From the cell containing the given text, extract its center point as (X, Y) coordinate. 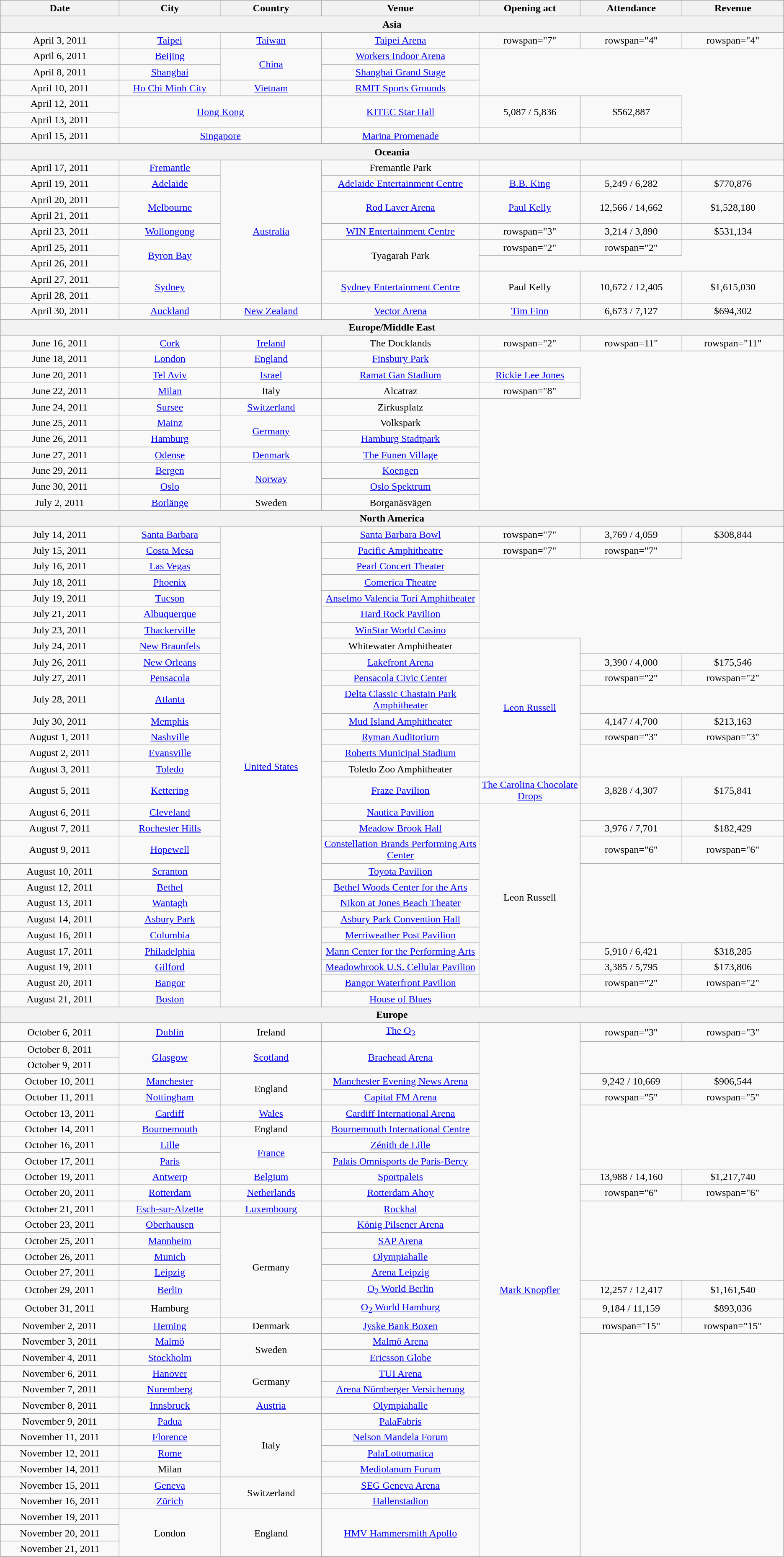
Dublin (170, 1032)
Anselmo Valencia Tori Amphitheater (400, 598)
$1,217,740 (733, 1177)
12,566 / 14,662 (632, 208)
July 27, 2011 (60, 678)
$213,163 (733, 721)
June 30, 2011 (60, 487)
Fraze Pavilion (400, 791)
Antwerp (170, 1177)
October 16, 2011 (60, 1145)
Hopewell (170, 850)
August 19, 2011 (60, 967)
Asbury Park (170, 919)
O2 World Hamburg (400, 1308)
Sursee (170, 407)
November 21, 2011 (60, 1549)
Attendance (632, 8)
Manchester (170, 1081)
Zénith de Lille (400, 1145)
April 26, 2011 (60, 263)
Ramat Gan Stadium (400, 375)
France (271, 1153)
Australia (271, 231)
Bangor Waterfront Pavilion (400, 983)
November 6, 2011 (60, 1374)
Costa Mesa (170, 550)
Malmö (170, 1342)
Netherlands (271, 1193)
October 26, 2011 (60, 1257)
12,257 / 12,417 (632, 1290)
Beijing (170, 56)
August 12, 2011 (60, 887)
Cleveland (170, 812)
Oslo Spektrum (400, 487)
Santa Barbara (170, 534)
Las Vegas (170, 566)
April 6, 2011 (60, 56)
November 12, 2011 (60, 1453)
Jyske Bank Boxen (400, 1326)
Columbia (170, 935)
Delta Classic Chastain Park Amphitheater (400, 700)
Esch-sur-Alzette (170, 1209)
Scotland (271, 1057)
April 20, 2011 (60, 200)
Bournemouth (170, 1129)
The Carolina Chocolate Drops (530, 791)
Lakefront Arena (400, 662)
Asia (392, 24)
Oceania (392, 152)
9,242 / 10,669 (632, 1081)
Meadowbrook U.S. Cellular Pavilion (400, 967)
Rochester Hills (170, 828)
Nottingham (170, 1097)
Bangor (170, 983)
Pensacola (170, 678)
June 20, 2011 (60, 375)
Thackerville (170, 630)
July 16, 2011 (60, 566)
Constellation Brands Performing Arts Center (400, 850)
October 21, 2011 (60, 1209)
RMIT Sports Grounds (400, 88)
Nikon at Jones Beach Theater (400, 903)
July 18, 2011 (60, 582)
Santa Barbara Bowl (400, 534)
October 23, 2011 (60, 1225)
Phoenix (170, 582)
August 5, 2011 (60, 791)
April 15, 2011 (60, 136)
SEG Geneva Arena (400, 1485)
November 8, 2011 (60, 1405)
Vietnam (271, 88)
Auckland (170, 311)
Mann Center for the Performing Arts (400, 951)
Hanover (170, 1374)
Kettering (170, 791)
Bergen (170, 471)
July 24, 2011 (60, 646)
Venue (400, 8)
Taipei Arena (400, 40)
Cardiff (170, 1113)
6,673 / 7,127 (632, 311)
United States (271, 767)
Arena Leipzig (400, 1273)
3,390 / 4,000 (632, 662)
North America (392, 519)
July 21, 2011 (60, 614)
Innsbruck (170, 1405)
Cardiff International Arena (400, 1113)
Cork (170, 343)
B.B. King (530, 183)
Rome (170, 1453)
Mannheim (170, 1241)
Belgium (271, 1177)
Wales (271, 1113)
October 19, 2011 (60, 1177)
Scranton (170, 871)
Finsbury Park (400, 359)
5,910 / 6,421 (632, 951)
October 27, 2011 (60, 1273)
Wantagh (170, 903)
Manchester Evening News Arena (400, 1081)
Atlanta (170, 700)
June 29, 2011 (60, 471)
June 18, 2011 (60, 359)
Opening act (530, 8)
$173,806 (733, 967)
Mud Island Amphitheater (400, 721)
July 28, 2011 (60, 700)
Oslo (170, 487)
Revenue (733, 8)
HMV Hammersmith Apollo (400, 1533)
April 13, 2011 (60, 120)
Boston (170, 999)
Gilford (170, 967)
October 17, 2011 (60, 1161)
Volkspark (400, 423)
3,976 / 7,701 (632, 828)
Florence (170, 1437)
June 22, 2011 (60, 391)
Mediolanum Forum (400, 1469)
April 28, 2011 (60, 295)
13,988 / 14,160 (632, 1177)
August 17, 2011 (60, 951)
Bethel (170, 887)
3,769 / 4,059 (632, 534)
Europe/Middle East (392, 327)
New Braunfels (170, 646)
November 4, 2011 (60, 1358)
Zürich (170, 1501)
October 20, 2011 (60, 1193)
rowspan=11" (632, 343)
July 26, 2011 (60, 662)
October 29, 2011 (60, 1290)
Sydney Entertainment Centre (400, 287)
New Zealand (271, 311)
Odense (170, 454)
October 8, 2011 (60, 1049)
April 12, 2011 (60, 104)
$318,285 (733, 951)
November 20, 2011 (60, 1533)
October 9, 2011 (60, 1065)
July 2, 2011 (60, 503)
$308,844 (733, 534)
August 1, 2011 (60, 737)
June 25, 2011 (60, 423)
Norway (271, 479)
June 27, 2011 (60, 454)
The Docklands (400, 343)
Glasgow (170, 1057)
July 14, 2011 (60, 534)
Ho Chi Minh City (170, 88)
WinStar World Casino (400, 630)
Bethel Woods Center for the Arts (400, 887)
Mark Knopfler (530, 1290)
Ryman Auditorium (400, 737)
Munich (170, 1257)
November 11, 2011 (60, 1437)
rowspan="8" (530, 391)
Austria (271, 1405)
Rotterdam (170, 1193)
Koengen (400, 471)
November 2, 2011 (60, 1326)
Tim Finn (530, 311)
October 6, 2011 (60, 1032)
Roberts Municipal Stadium (400, 753)
November 9, 2011 (60, 1421)
Philadelphia (170, 951)
City (170, 8)
April 27, 2011 (60, 279)
August 20, 2011 (60, 983)
China (271, 64)
Asbury Park Convention Hall (400, 919)
November 15, 2011 (60, 1485)
9,184 / 11,159 (632, 1308)
$182,429 (733, 828)
Whitewater Amphitheater (400, 646)
Workers Indoor Arena (400, 56)
Comerica Theatre (400, 582)
5,087 / 5,836 (530, 112)
Hallenstadion (400, 1501)
July 15, 2011 (60, 550)
Paris (170, 1161)
Adelaide (170, 183)
April 8, 2011 (60, 72)
Padua (170, 1421)
Merriweather Post Pavilion (400, 935)
July 19, 2011 (60, 598)
Rockhal (400, 1209)
Pacific Amphitheatre (400, 550)
$562,887 (632, 112)
WIN Entertainment Centre (400, 232)
3,828 / 4,307 (632, 791)
October 10, 2011 (60, 1081)
10,672 / 12,405 (632, 287)
New Orleans (170, 662)
Sportpaleis (400, 1177)
O2 World Berlin (400, 1290)
Toyota Pavilion (400, 871)
April 3, 2011 (60, 40)
Geneva (170, 1485)
$893,036 (733, 1308)
Albuquerque (170, 614)
House of Blues (400, 999)
Marina Promenade (400, 136)
Toledo (170, 769)
3,385 / 5,795 (632, 967)
Leipzig (170, 1273)
Meadow Brook Hall (400, 828)
November 16, 2011 (60, 1501)
Byron Bay (170, 256)
Bournemouth International Centre (400, 1129)
Toledo Zoo Amphitheater (400, 769)
August 13, 2011 (60, 903)
4,147 / 4,700 (632, 721)
Herning (170, 1326)
Evansville (170, 753)
$1,528,180 (733, 208)
KITEC Star Hall (400, 112)
$694,302 (733, 311)
Berlin (170, 1290)
Shanghai Grand Stage (400, 72)
SAP Arena (400, 1241)
Tel Aviv (170, 375)
Memphis (170, 721)
July 23, 2011 (60, 630)
April 25, 2011 (60, 248)
$175,841 (733, 791)
Europe (392, 1015)
Pearl Concert Theater (400, 566)
Tyagarah Park (400, 256)
August 9, 2011 (60, 850)
June 24, 2011 (60, 407)
$175,546 (733, 662)
$770,876 (733, 183)
Vector Arena (400, 311)
April 17, 2011 (60, 168)
August 6, 2011 (60, 812)
Tucson (170, 598)
Lille (170, 1145)
April 23, 2011 (60, 232)
Ericsson Globe (400, 1358)
Nuremberg (170, 1389)
Israel (271, 375)
April 10, 2011 (60, 88)
$531,134 (733, 232)
Nautica Pavilion (400, 812)
Fremantle Park (400, 168)
Taiwan (271, 40)
Rod Laver Arena (400, 208)
August 16, 2011 (60, 935)
rowspan="11" (733, 343)
Borganäsvägen (400, 503)
Hard Rock Pavilion (400, 614)
Oberhausen (170, 1225)
Pensacola Civic Center (400, 678)
Nelson Mandela Forum (400, 1437)
Hong Kong (220, 112)
August 3, 2011 (60, 769)
5,249 / 6,282 (632, 183)
Rotterdam Ahoy (400, 1193)
June 26, 2011 (60, 439)
Borlänge (170, 503)
June 16, 2011 (60, 343)
Stockholm (170, 1358)
Country (271, 8)
October 13, 2011 (60, 1113)
October 31, 2011 (60, 1308)
August 10, 2011 (60, 871)
November 7, 2011 (60, 1389)
Zirkusplatz (400, 407)
Fremantle (170, 168)
November 3, 2011 (60, 1342)
Melbourne (170, 208)
November 19, 2011 (60, 1517)
Adelaide Entertainment Centre (400, 183)
Hamburg Stadtpark (400, 439)
Palais Omnisports de Paris-Bercy (400, 1161)
Taipei (170, 40)
April 19, 2011 (60, 183)
TUI Arena (400, 1374)
November 14, 2011 (60, 1469)
Singapore (220, 136)
PalaFabris (400, 1421)
July 30, 2011 (60, 721)
Nashville (170, 737)
Wollongong (170, 232)
$1,615,030 (733, 287)
August 7, 2011 (60, 828)
PalaLottomatica (400, 1453)
Mainz (170, 423)
Rickie Lee Jones (530, 375)
October 14, 2011 (60, 1129)
Date (60, 8)
3,214 / 3,890 (632, 232)
Arena Nürnberger Versicherung (400, 1389)
Luxembourg (271, 1209)
August 2, 2011 (60, 753)
Braehead Arena (400, 1057)
October 25, 2011 (60, 1241)
$1,161,540 (733, 1290)
Malmö Arena (400, 1342)
Capital FM Arena (400, 1097)
October 11, 2011 (60, 1097)
Alcatraz (400, 391)
$906,544 (733, 1081)
August 14, 2011 (60, 919)
The Funen Village (400, 454)
The O2 (400, 1032)
August 21, 2011 (60, 999)
Shanghai (170, 72)
König Pilsener Arena (400, 1225)
April 21, 2011 (60, 216)
Sydney (170, 287)
April 30, 2011 (60, 311)
